Scan for the cell matching the given text and deliver its (X, Y) coordinate at center. 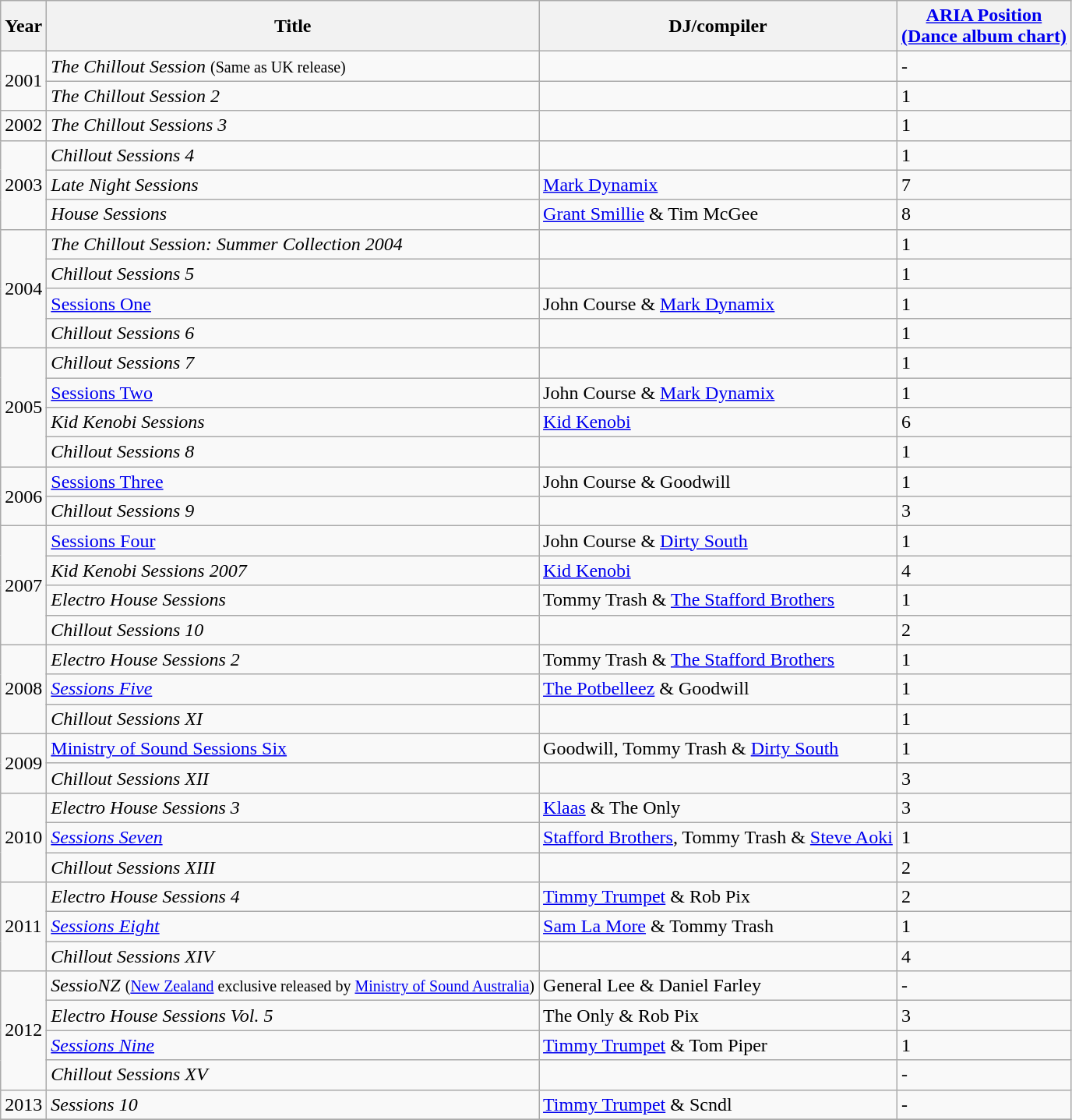
General Lee & Daniel Farley (718, 986)
House Sessions (293, 214)
2003 (23, 185)
Klaas & The Only (718, 807)
Sessions Two (293, 392)
Chillout Sessions 4 (293, 155)
Chillout Sessions 7 (293, 362)
Grant Smillie & Tim McGee (718, 214)
2004 (23, 288)
Chillout Sessions 8 (293, 452)
Sessions Four (293, 541)
SessioNZ (New Zealand exclusive released by Ministry of Sound Australia) (293, 986)
Chillout Sessions 6 (293, 333)
Chillout Sessions XII (293, 778)
2013 (23, 1104)
2011 (23, 927)
Stafford Brothers, Tommy Trash & Steve Aoki (718, 837)
Ministry of Sound Sessions Six (293, 748)
Chillout Sessions XV (293, 1075)
8 (983, 214)
Sessions 10 (293, 1104)
Chillout Sessions 9 (293, 511)
Sessions Eight (293, 927)
The Chillout Session (Same as UK release) (293, 66)
The Only & Rob Pix (718, 1016)
Electro House Sessions 4 (293, 897)
Sessions Nine (293, 1045)
2010 (23, 837)
6 (983, 422)
2009 (23, 763)
The Chillout Session: Summer Collection 2004 (293, 244)
Electro House Sessions Vol. 5 (293, 1016)
DJ/compiler (718, 26)
Sessions Three (293, 482)
Chillout Sessions XIII (293, 867)
Electro House Sessions 2 (293, 659)
The Chillout Sessions 3 (293, 125)
Timmy Trumpet & Scndl (718, 1104)
Kid Kenobi Sessions 2007 (293, 571)
Timmy Trumpet & Tom Piper (718, 1045)
Late Night Sessions (293, 185)
Timmy Trumpet & Rob Pix (718, 897)
Chillout Sessions 5 (293, 274)
2002 (23, 125)
Title (293, 26)
Chillout Sessions 10 (293, 630)
Mark Dynamix (718, 185)
2008 (23, 689)
Electro House Sessions 3 (293, 807)
Electro House Sessions (293, 600)
Sessions Seven (293, 837)
Chillout Sessions XIV (293, 956)
2001 (23, 81)
Year (23, 26)
The Potbelleez & Goodwill (718, 689)
7 (983, 185)
The Chillout Session 2 (293, 96)
2012 (23, 1030)
Sessions Five (293, 689)
Kid Kenobi Sessions (293, 422)
2006 (23, 496)
ARIA Position(Dance album chart) (983, 26)
John Course & Dirty South (718, 541)
Sam La More & Tommy Trash (718, 927)
2005 (23, 407)
Goodwill, Tommy Trash & Dirty South (718, 748)
2007 (23, 585)
Chillout Sessions XI (293, 719)
John Course & Goodwill (718, 482)
Sessions One (293, 303)
